Output the (X, Y) coordinate of the center of the cell containing the given text.  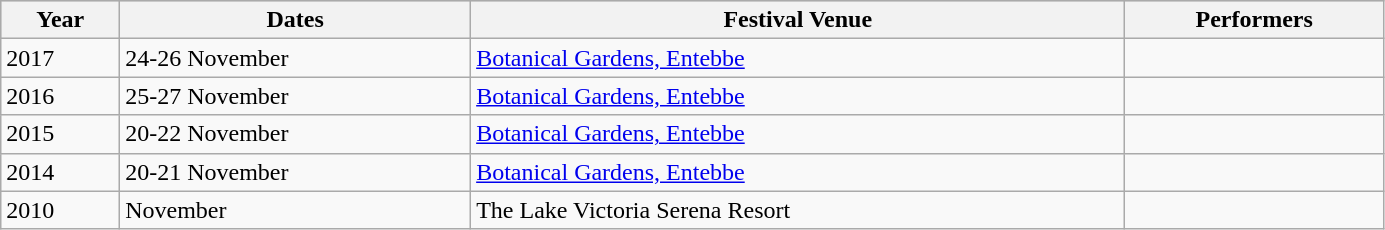
Year (60, 20)
The Lake Victoria Serena Resort (798, 210)
2016 (60, 96)
20-21 November (296, 172)
20-22 November (296, 134)
25-27 November (296, 96)
2010 (60, 210)
2015 (60, 134)
Festival Venue (798, 20)
November (296, 210)
Dates (296, 20)
24-26 November (296, 58)
Performers (1254, 20)
2017 (60, 58)
2014 (60, 172)
